Determine the (X, Y) coordinate at the center of the cell enclosing the given text.  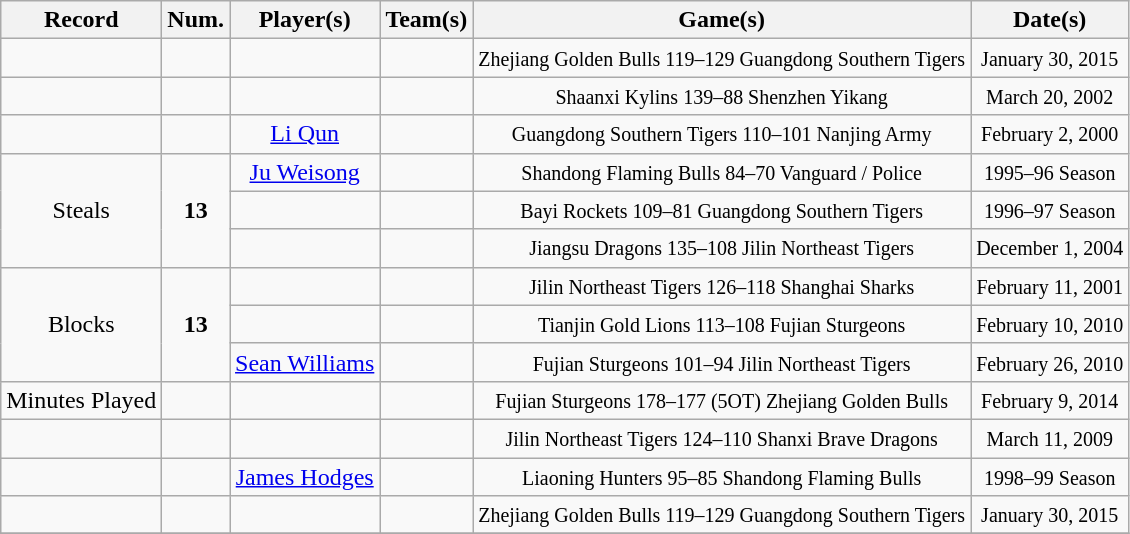
Li Qun (305, 134)
Blocks (82, 324)
Shandong Flaming Bulls 84–70 Vanguard / Police (722, 172)
Sean Williams (305, 362)
Bayi Rockets 109–81 Guangdong Southern Tigers (722, 210)
1996–97 Season (1050, 210)
Num. (196, 20)
Steals (82, 210)
Date(s) (1050, 20)
Ju Weisong (305, 172)
Fujian Sturgeons 101–94 Jilin Northeast Tigers (722, 362)
February 9, 2014 (1050, 400)
Jilin Northeast Tigers 124–110 Shanxi Brave Dragons (722, 438)
Shaanxi Kylins 139–88 Shenzhen Yikang (722, 96)
Guangdong Southern Tigers 110–101 Nanjing Army (722, 134)
February 10, 2010 (1050, 324)
Jilin Northeast Tigers 126–118 Shanghai Sharks (722, 286)
March 11, 2009 (1050, 438)
Team(s) (426, 20)
February 2, 2000 (1050, 134)
Tianjin Gold Lions 113–108 Fujian Sturgeons (722, 324)
Game(s) (722, 20)
December 1, 2004 (1050, 248)
Jiangsu Dragons 135–108 Jilin Northeast Tigers (722, 248)
Fujian Sturgeons 178–177 (5OT) Zhejiang Golden Bulls (722, 400)
February 11, 2001 (1050, 286)
February 26, 2010 (1050, 362)
1998–99 Season (1050, 477)
Minutes Played (82, 400)
1995–96 Season (1050, 172)
Record (82, 20)
Player(s) (305, 20)
Liaoning Hunters 95–85 Shandong Flaming Bulls (722, 477)
March 20, 2002 (1050, 96)
James Hodges (305, 477)
